Return the [x, y] coordinate for the center point of the cell that contains the specified text.  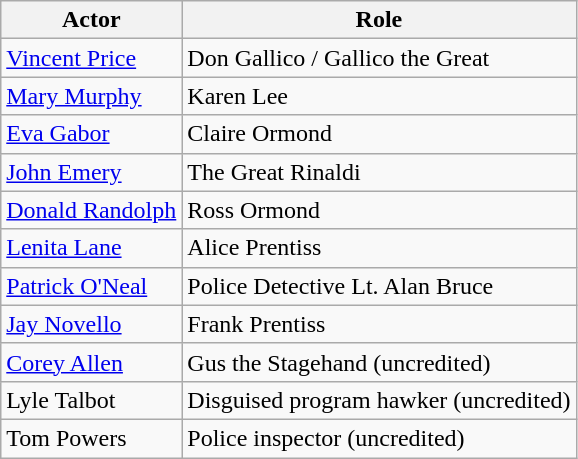
Eva Gabor [92, 134]
Frank Prentiss [379, 324]
The Great Rinaldi [379, 172]
Police inspector (uncredited) [379, 438]
Corey Allen [92, 362]
Disguised program hawker (uncredited) [379, 400]
Claire Ormond [379, 134]
Vincent Price [92, 58]
Gus the Stagehand (uncredited) [379, 362]
Patrick O'Neal [92, 286]
John Emery [92, 172]
Alice Prentiss [379, 248]
Ross Ormond [379, 210]
Actor [92, 20]
Police Detective Lt. Alan Bruce [379, 286]
Karen Lee [379, 96]
Mary Murphy [92, 96]
Don Gallico / Gallico the Great [379, 58]
Lyle Talbot [92, 400]
Role [379, 20]
Tom Powers [92, 438]
Lenita Lane [92, 248]
Donald Randolph [92, 210]
Jay Novello [92, 324]
